Extract the (X, Y) coordinate from the center of the cell holding the provided text.  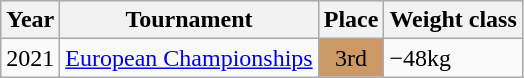
European Championships (189, 58)
−48kg (453, 58)
2021 (30, 58)
Year (30, 20)
Weight class (453, 20)
3rd (351, 58)
Place (351, 20)
Tournament (189, 20)
